Identify which cell holds the provided text, then report its [x, y] central coordinate. 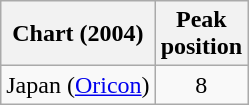
8 [201, 85]
Japan (Oricon) [78, 85]
Chart (2004) [78, 34]
Peakposition [201, 34]
